From the cell containing the given text, extract its center point as [x, y] coordinate. 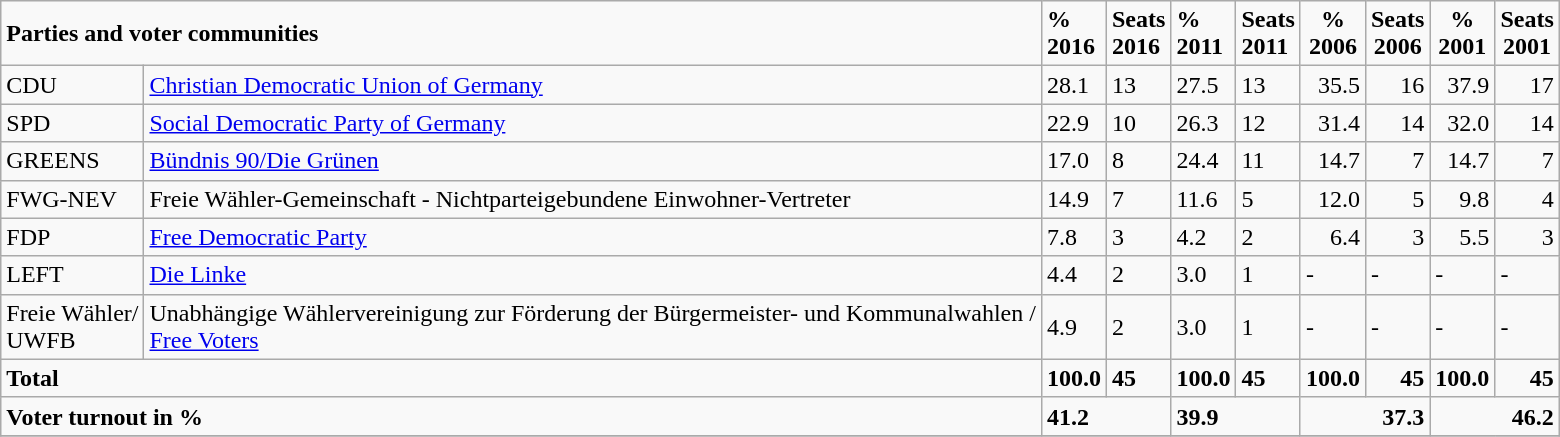
46.2 [1494, 416]
Unabhängige Wählervereinigung zur Förderung der Bürgermeister- und Kommunalwahlen /Free Voters [592, 326]
4.9 [1074, 326]
Die Linke [592, 275]
Social Democratic Party of Germany [592, 123]
37.3 [1364, 416]
31.4 [1332, 123]
32.0 [1462, 123]
4.2 [1204, 237]
LEFT [72, 275]
Parties and voter communities [522, 34]
5.5 [1462, 237]
Seats2006 [1397, 34]
Total [522, 378]
6.4 [1332, 237]
Freie Wähler/UWFB [72, 326]
11 [1268, 161]
CDU [72, 85]
4.4 [1074, 275]
17 [1527, 85]
FWG-NEV [72, 199]
%2016 [1074, 34]
17.0 [1074, 161]
16 [1397, 85]
Bündnis 90/Die Grünen [592, 161]
Seats2016 [1138, 34]
7.8 [1074, 237]
SPD [72, 123]
%2001 [1462, 34]
Seats2011 [1268, 34]
Seats2001 [1527, 34]
4 [1527, 199]
Freie Wähler-Gemeinschaft - Nichtparteigebundene Einwohner-Vertreter [592, 199]
9.8 [1462, 199]
Free Democratic Party [592, 237]
35.5 [1332, 85]
22.9 [1074, 123]
24.4 [1204, 161]
27.5 [1204, 85]
37.9 [1462, 85]
8 [1138, 161]
26.3 [1204, 123]
28.1 [1074, 85]
%2011 [1204, 34]
14.9 [1074, 199]
Voter turnout in % [522, 416]
%2006 [1332, 34]
12 [1268, 123]
39.9 [1236, 416]
Christian Democratic Union of Germany [592, 85]
FDP [72, 237]
GREENS [72, 161]
10 [1138, 123]
41.2 [1106, 416]
12.0 [1332, 199]
11.6 [1204, 199]
